Identify which cell holds the provided text, then report its [x, y] central coordinate. 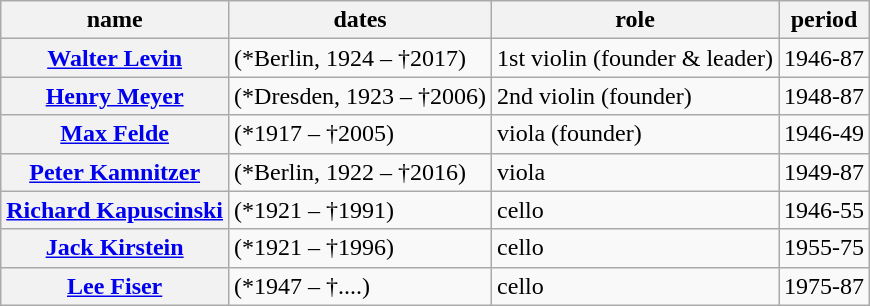
role [636, 20]
1946-55 [824, 210]
viola [636, 172]
name [115, 20]
(*Berlin, 1924 – †2017) [360, 58]
Walter Levin [115, 58]
2nd violin (founder) [636, 96]
1946-49 [824, 134]
(*1917 – †2005) [360, 134]
period [824, 20]
Max Felde [115, 134]
1948-87 [824, 96]
1949-87 [824, 172]
1955-75 [824, 248]
Peter Kamnitzer [115, 172]
Lee Fiser [115, 286]
(*1921 – †1996) [360, 248]
Richard Kapuscinski [115, 210]
Jack Kirstein [115, 248]
1st violin (founder & leader) [636, 58]
(*Berlin, 1922 – †2016) [360, 172]
(*Dresden, 1923 – †2006) [360, 96]
Henry Meyer [115, 96]
1946-87 [824, 58]
(*1947 – †....) [360, 286]
1975-87 [824, 286]
(*1921 – †1991) [360, 210]
dates [360, 20]
viola (founder) [636, 134]
